Output the (x, y) coordinate of the center of the cell containing the given text.  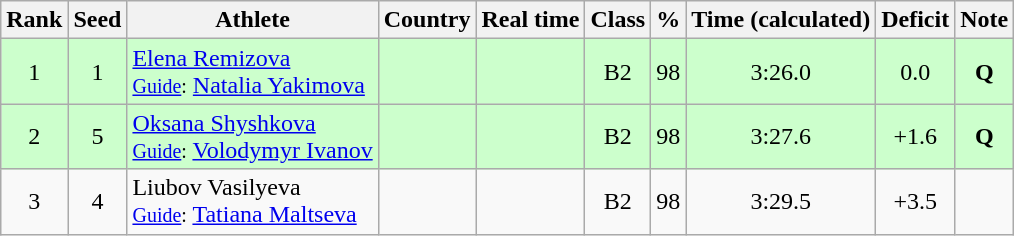
3:27.6 (781, 136)
Elena RemizovaGuide: Natalia Yakimova (252, 72)
3:26.0 (781, 72)
3 (34, 202)
3:29.5 (781, 202)
Athlete (252, 20)
+1.6 (916, 136)
Oksana ShyshkovaGuide: Volodymyr Ivanov (252, 136)
Deficit (916, 20)
5 (98, 136)
% (668, 20)
Note (984, 20)
0.0 (916, 72)
4 (98, 202)
Time (calculated) (781, 20)
Real time (530, 20)
Class (618, 20)
Country (427, 20)
Rank (34, 20)
Liubov VasilyevaGuide: Tatiana Maltseva (252, 202)
+3.5 (916, 202)
Seed (98, 20)
2 (34, 136)
